Extract the (x, y) coordinate from the center of the cell holding the provided text.  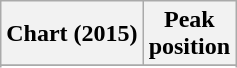
Peak position (189, 34)
Chart (2015) (72, 34)
